Detect which cell encompasses the target text, then output its [X, Y] center coordinate. 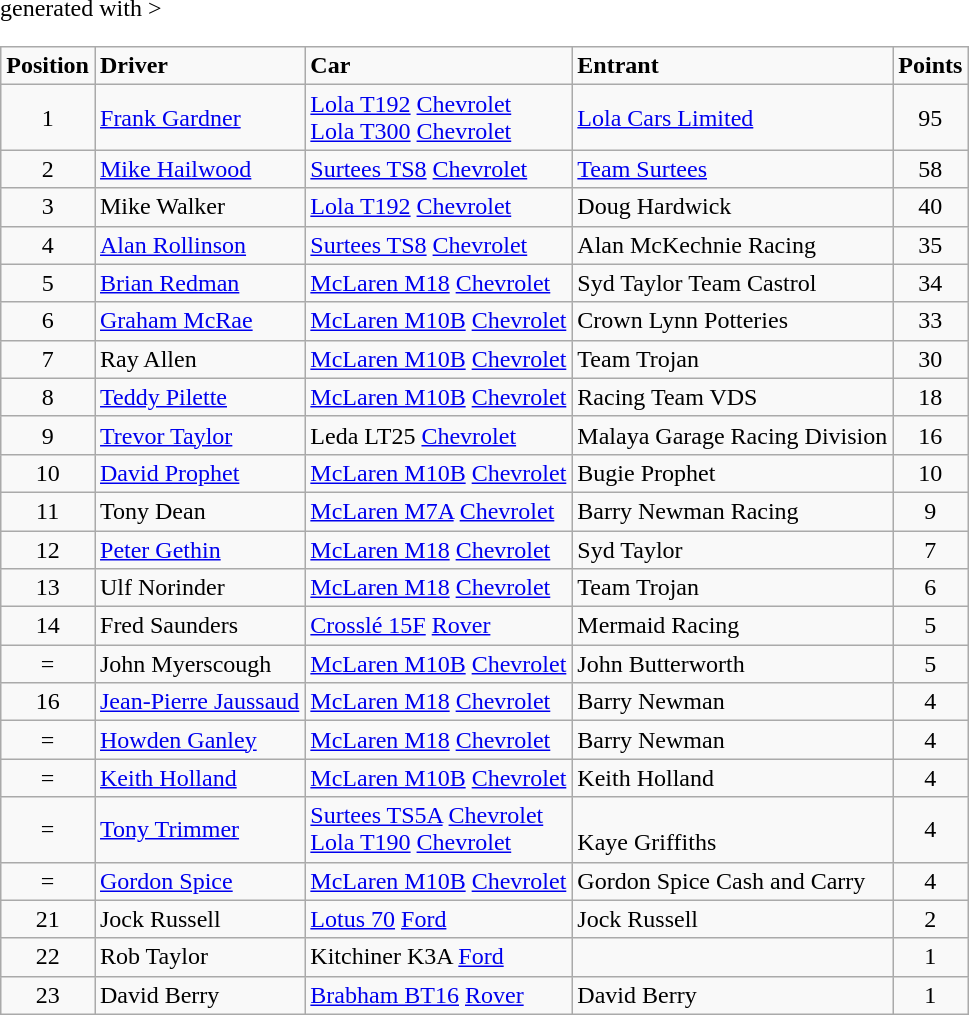
3 [48, 207]
11 [48, 511]
John Butterworth [732, 664]
Syd Taylor Team Castrol [732, 283]
Points [930, 66]
Fred Saunders [199, 626]
Syd Taylor [732, 549]
35 [930, 245]
Mike Walker [199, 207]
Graham McRae [199, 321]
23 [48, 995]
34 [930, 283]
Alan McKechnie Racing [732, 245]
Lola Cars Limited [732, 118]
14 [48, 626]
Teddy Pilette [199, 397]
22 [48, 957]
Mermaid Racing [732, 626]
Gordon Spice Cash and Carry [732, 881]
Jean-Pierre Jaussaud [199, 702]
Howden Ganley [199, 740]
Ray Allen [199, 359]
Peter Gethin [199, 549]
Rob Taylor [199, 957]
Trevor Taylor [199, 435]
Lola T192 Chevrolet [438, 207]
Tony Dean [199, 511]
30 [930, 359]
Barry Newman Racing [732, 511]
Brian Redman [199, 283]
95 [930, 118]
John Myerscough [199, 664]
Tony Trimmer [199, 830]
12 [48, 549]
Crown Lynn Potteries [732, 321]
Lotus 70 Ford [438, 919]
33 [930, 321]
Doug Hardwick [732, 207]
21 [48, 919]
Surtees TS5A Chevrolet Lola T190 Chevrolet [438, 830]
58 [930, 169]
Frank Gardner [199, 118]
Malaya Garage Racing Division [732, 435]
18 [930, 397]
Kaye Griffiths [732, 830]
Leda LT25 Chevrolet [438, 435]
Gordon Spice [199, 881]
Racing Team VDS [732, 397]
Position [48, 66]
Ulf Norinder [199, 588]
Car [438, 66]
Alan Rollinson [199, 245]
8 [48, 397]
Team Surtees [732, 169]
Entrant [732, 66]
Mike Hailwood [199, 169]
Crosslé 15F Rover [438, 626]
Driver [199, 66]
Kitchiner K3A Ford [438, 957]
David Prophet [199, 473]
13 [48, 588]
McLaren M7A Chevrolet [438, 511]
Lola T192 Chevrolet Lola T300 Chevrolet [438, 118]
Bugie Prophet [732, 473]
40 [930, 207]
Brabham BT16 Rover [438, 995]
